From the cell containing the given text, extract its center point as (X, Y) coordinate. 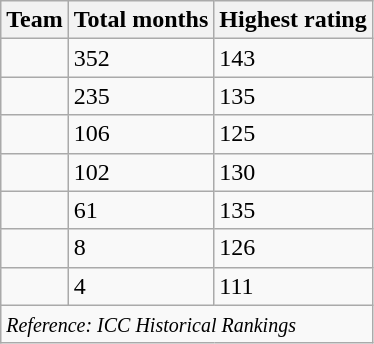
102 (141, 172)
4 (141, 286)
Reference: ICC Historical Rankings (186, 324)
61 (141, 210)
126 (293, 248)
8 (141, 248)
Highest rating (293, 20)
106 (141, 134)
111 (293, 286)
130 (293, 172)
352 (141, 58)
143 (293, 58)
Team (35, 20)
Total months (141, 20)
125 (293, 134)
235 (141, 96)
